Provide the (x, y) coordinate of the cell's center where the given text is located.  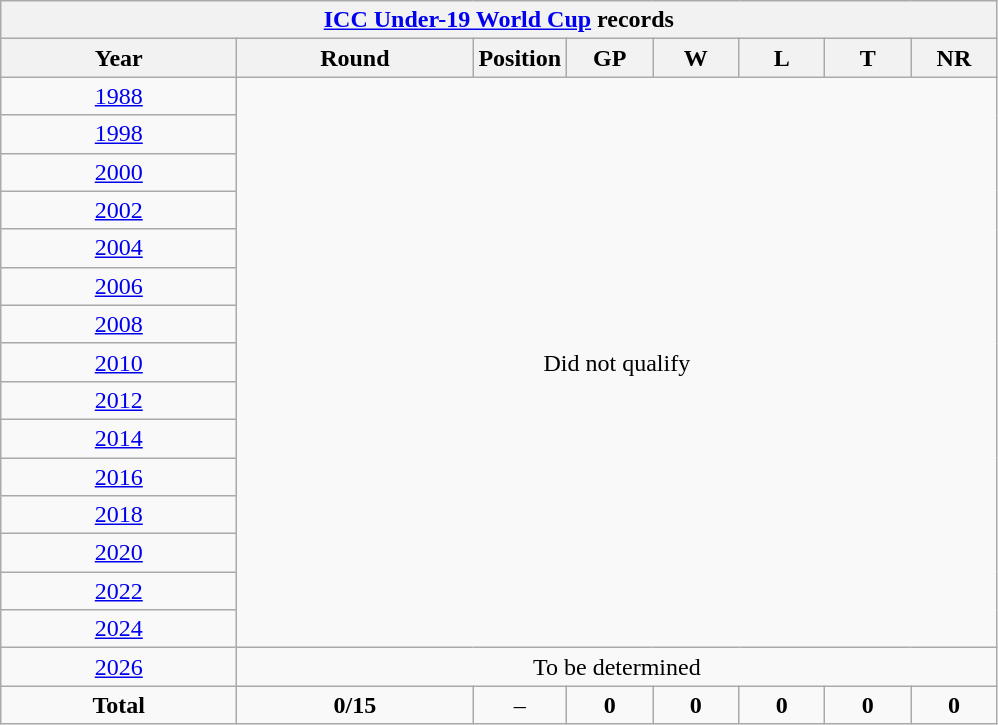
To be determined (617, 667)
ICC Under-19 World Cup records (499, 20)
Did not qualify (617, 362)
2004 (119, 248)
2008 (119, 324)
2010 (119, 362)
T (868, 58)
0/15 (355, 705)
2006 (119, 286)
2020 (119, 553)
2018 (119, 515)
Round (355, 58)
2024 (119, 629)
2002 (119, 210)
Year (119, 58)
GP (610, 58)
2000 (119, 172)
1998 (119, 134)
2022 (119, 591)
2026 (119, 667)
2012 (119, 400)
Total (119, 705)
1988 (119, 96)
Position (520, 58)
NR (954, 58)
2016 (119, 477)
– (520, 705)
L (782, 58)
W (696, 58)
2014 (119, 438)
